Scan for the cell matching the given text and deliver its [x, y] coordinate at center. 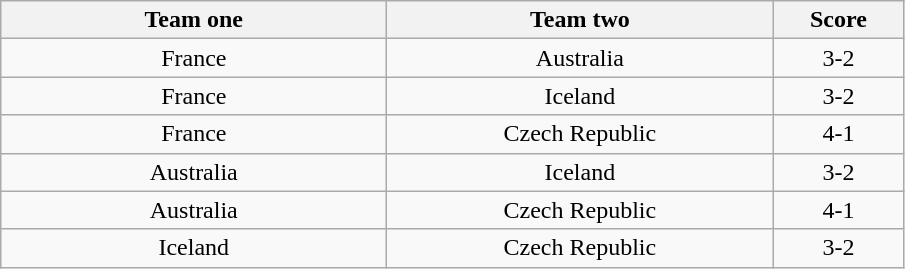
Score [838, 20]
Team one [194, 20]
Team two [580, 20]
